Scan for the cell matching the given text and deliver its [x, y] coordinate at center. 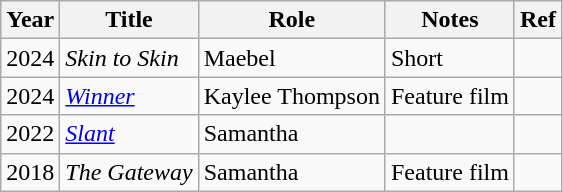
Skin to Skin [129, 58]
The Gateway [129, 172]
2018 [30, 172]
Year [30, 20]
Kaylee Thompson [292, 96]
Slant [129, 134]
Title [129, 20]
Notes [450, 20]
Maebel [292, 58]
Role [292, 20]
Short [450, 58]
2022 [30, 134]
Winner [129, 96]
Ref [538, 20]
